Search for the cell housing the specified text and yield its [x, y] center coordinate. 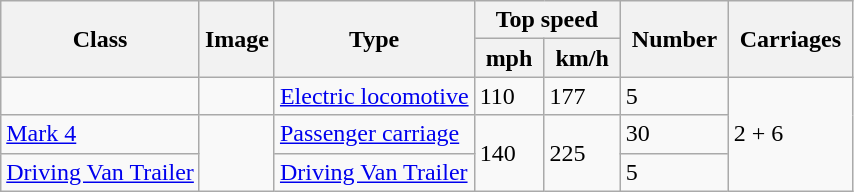
Class [100, 39]
30 [674, 134]
2 + 6 [790, 134]
Image [236, 39]
Number [674, 39]
Type [374, 39]
177 [582, 96]
Top speed [547, 20]
140 [509, 153]
Electric locomotive [374, 96]
Mark 4 [100, 134]
Passenger carriage [374, 134]
mph [509, 58]
225 [582, 153]
110 [509, 96]
km/h [582, 58]
Carriages [790, 39]
